Capture the cell that displays the provided text and extract its [X, Y] central coordinate. 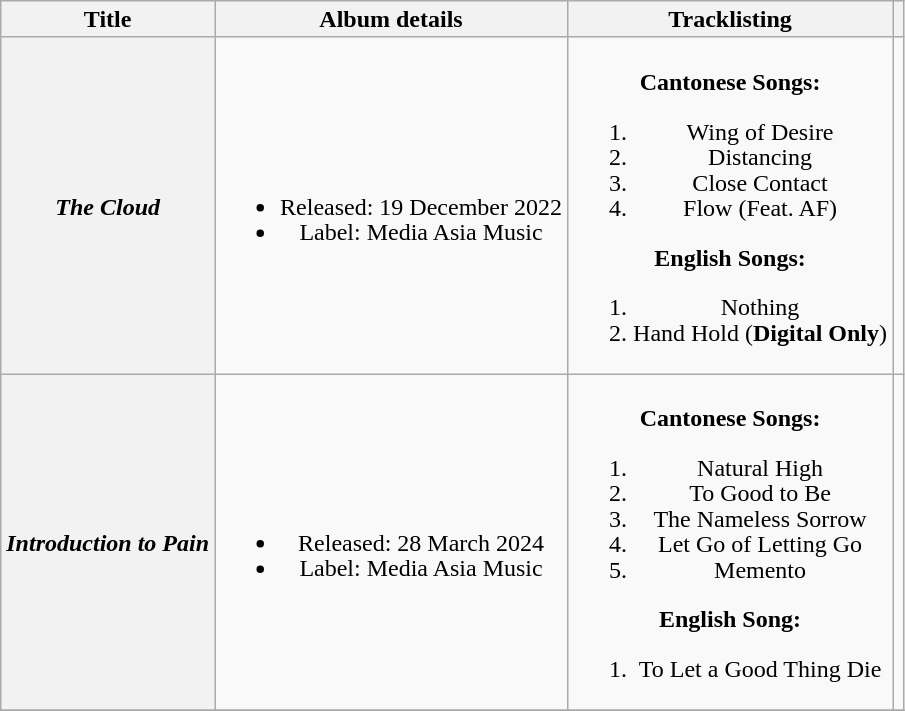
Cantonese Songs:Natural HighTo Good to BeThe Nameless SorrowLet Go of Letting GoMementoEnglish Song:To Let a Good Thing Die [730, 542]
Released: 19 December 2022Label: Media Asia Music [392, 206]
Album details [392, 20]
Released: 28 March 2024Label: Media Asia Music [392, 542]
Introduction to Pain [108, 542]
Tracklisting [730, 20]
Title [108, 20]
The Cloud [108, 206]
Cantonese Songs:Wing of DesireDistancingClose ContactFlow (Feat. AF)English Songs:NothingHand Hold (Digital Only) [730, 206]
